Output the (X, Y) coordinate of the center of the cell containing the given text.  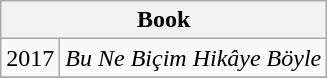
Book (164, 20)
Bu Ne Biçim Hikâye Böyle (194, 58)
2017 (30, 58)
